Determine the [X, Y] coordinate at the center of the cell enclosing the given text.  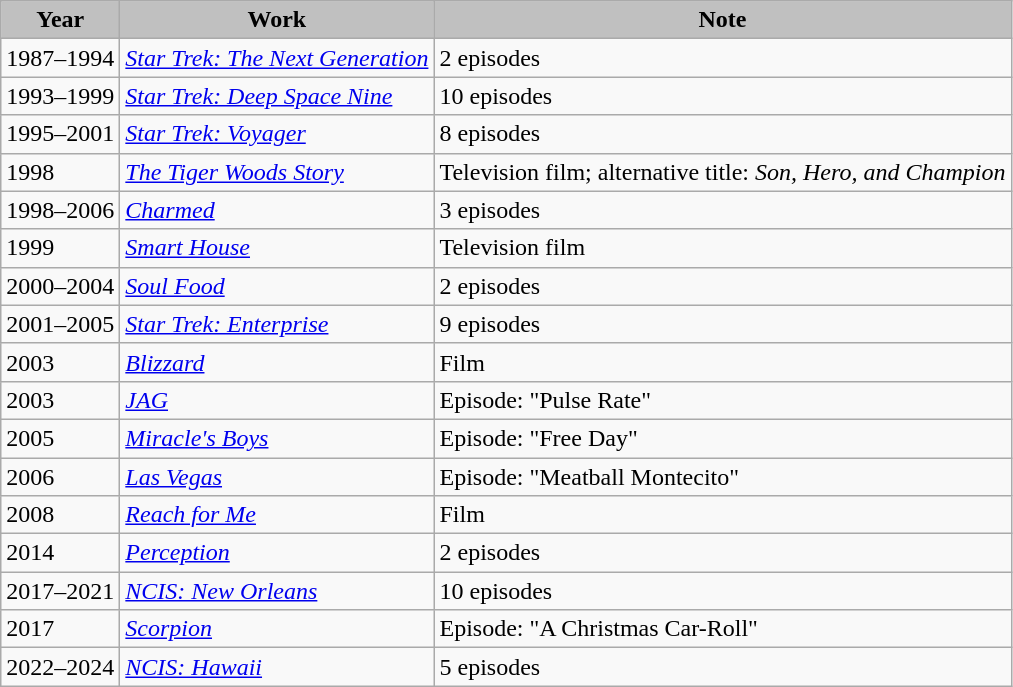
1995–2001 [60, 134]
Television film [722, 248]
Television film; alternative title: Son, Hero, and Champion [722, 172]
Star Trek: The Next Generation [277, 58]
1998–2006 [60, 210]
Episode: "Pulse Rate" [722, 400]
Miracle's Boys [277, 438]
1998 [60, 172]
Episode: "A Christmas Car-Roll" [722, 629]
Soul Food [277, 286]
2001–2005 [60, 324]
2006 [60, 477]
Star Trek: Enterprise [277, 324]
Charmed [277, 210]
3 episodes [722, 210]
Year [60, 20]
Perception [277, 553]
Scorpion [277, 629]
Note [722, 20]
Las Vegas [277, 477]
Work [277, 20]
2000–2004 [60, 286]
5 episodes [722, 667]
Reach for Me [277, 515]
NCIS: Hawaii [277, 667]
2017–2021 [60, 591]
The Tiger Woods Story [277, 172]
8 episodes [722, 134]
2008 [60, 515]
Episode: "Free Day" [722, 438]
2022–2024 [60, 667]
2005 [60, 438]
Star Trek: Deep Space Nine [277, 96]
Blizzard [277, 362]
2014 [60, 553]
NCIS: New Orleans [277, 591]
9 episodes [722, 324]
1987–1994 [60, 58]
Smart House [277, 248]
Star Trek: Voyager [277, 134]
JAG [277, 400]
1993–1999 [60, 96]
1999 [60, 248]
Episode: "Meatball Montecito" [722, 477]
2017 [60, 629]
